Return (X, Y) of the center of cell containing provided text 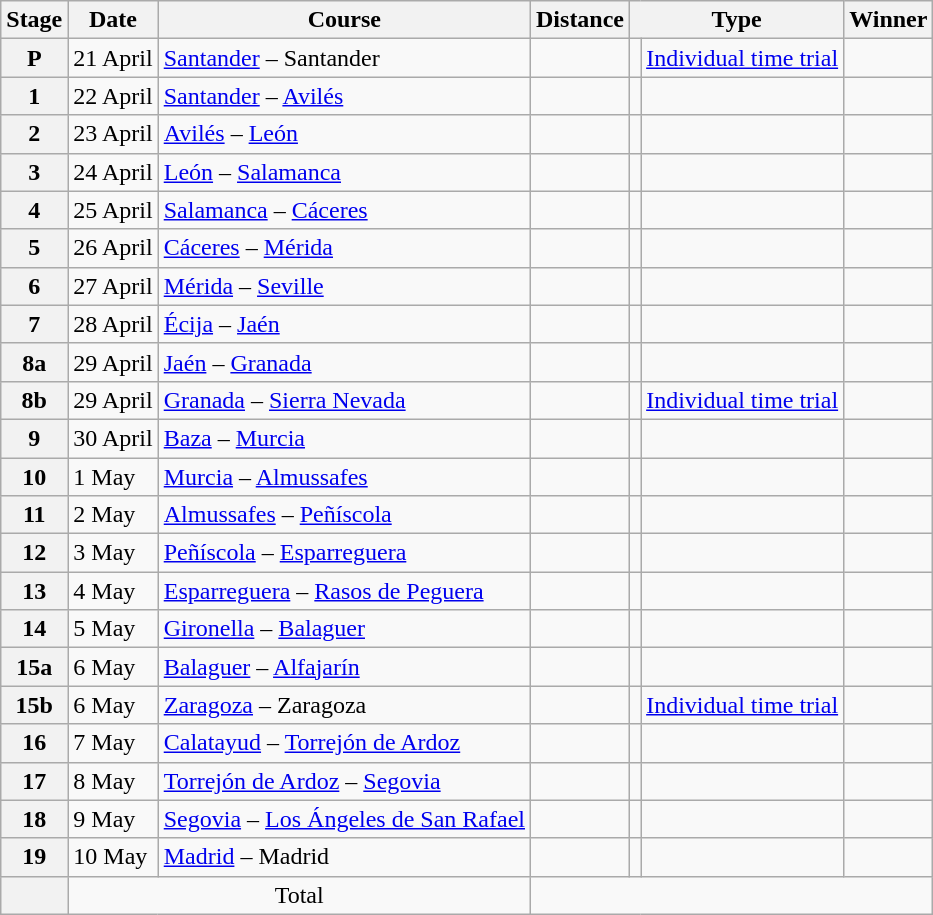
8a (34, 362)
León – Salamanca (344, 172)
Esparreguera – Rasos de Peguera (344, 591)
Almussafes – Peñíscola (344, 515)
15a (34, 667)
25 April (113, 210)
21 April (113, 58)
1 May (113, 477)
18 (34, 819)
10 May (113, 857)
26 April (113, 248)
Jaén – Granada (344, 362)
Madrid – Madrid (344, 857)
15b (34, 705)
7 (34, 324)
6 (34, 286)
3 May (113, 553)
10 (34, 477)
28 April (113, 324)
Salamanca – Cáceres (344, 210)
5 (34, 248)
2 (34, 134)
5 May (113, 629)
13 (34, 591)
12 (34, 553)
Balaguer – Alfajarín (344, 667)
Segovia – Los Ángeles de San Rafael (344, 819)
Écija – Jaén (344, 324)
Santander – Avilés (344, 96)
24 April (113, 172)
Torrejón de Ardoz – Segovia (344, 781)
Gironella – Balaguer (344, 629)
3 (34, 172)
19 (34, 857)
Type (737, 20)
Avilés – León (344, 134)
Baza – Murcia (344, 438)
9 (34, 438)
Winner (888, 20)
Zaragoza – Zaragoza (344, 705)
8 May (113, 781)
Mérida – Seville (344, 286)
Santander – Santander (344, 58)
4 (34, 210)
23 April (113, 134)
17 (34, 781)
14 (34, 629)
Cáceres – Mérida (344, 248)
P (34, 58)
Peñíscola – Esparreguera (344, 553)
16 (34, 743)
30 April (113, 438)
11 (34, 515)
8b (34, 400)
2 May (113, 515)
7 May (113, 743)
Calatayud – Torrejón de Ardoz (344, 743)
Course (344, 20)
Date (113, 20)
Stage (34, 20)
Murcia – Almussafes (344, 477)
22 April (113, 96)
Total (300, 895)
27 April (113, 286)
4 May (113, 591)
Distance (580, 20)
Granada – Sierra Nevada (344, 400)
1 (34, 96)
9 May (113, 819)
